Locate the cell with the specified text and output its [X, Y] center coordinate. 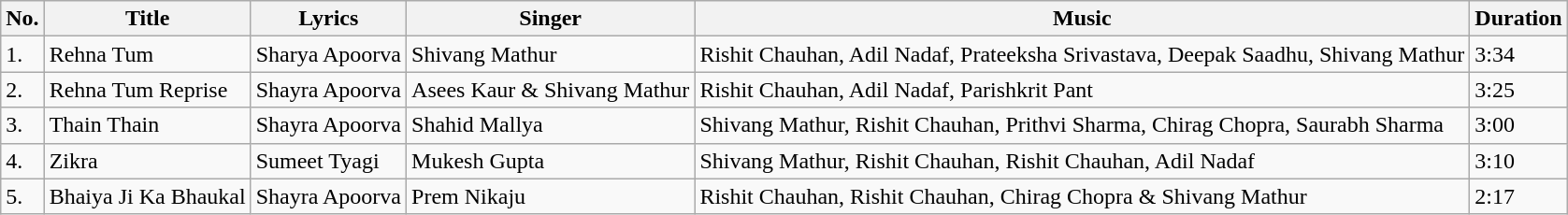
Rehna Tum [148, 54]
Rishit Chauhan, Rishit Chauhan, Chirag Chopra & Shivang Mathur [1083, 196]
Asees Kaur & Shivang Mathur [551, 90]
Singer [551, 19]
Rehna Tum Reprise [148, 90]
Duration [1518, 19]
Prem Nikaju [551, 196]
Shivang Mathur, Rishit Chauhan, Prithvi Sharma, Chirag Chopra, Saurabh Sharma [1083, 125]
Shivang Mathur [551, 54]
5. [22, 196]
3:10 [1518, 161]
3:34 [1518, 54]
Title [148, 19]
Sumeet Tyagi [328, 161]
Rishit Chauhan, Adil Nadaf, Parishkrit Pant [1083, 90]
1. [22, 54]
Shahid Mallya [551, 125]
Rishit Chauhan, Adil Nadaf, Prateeksha Srivastava, Deepak Saadhu, Shivang Mathur [1083, 54]
3. [22, 125]
2:17 [1518, 196]
Music [1083, 19]
Sharya Apoorva [328, 54]
4. [22, 161]
2. [22, 90]
Shivang Mathur, Rishit Chauhan, Rishit Chauhan, Adil Nadaf [1083, 161]
3:00 [1518, 125]
Bhaiya Ji Ka Bhaukal [148, 196]
Mukesh Gupta [551, 161]
3:25 [1518, 90]
Zikra [148, 161]
No. [22, 19]
Lyrics [328, 19]
Thain Thain [148, 125]
